Output the (X, Y) coordinate of the center of the cell containing the given text.  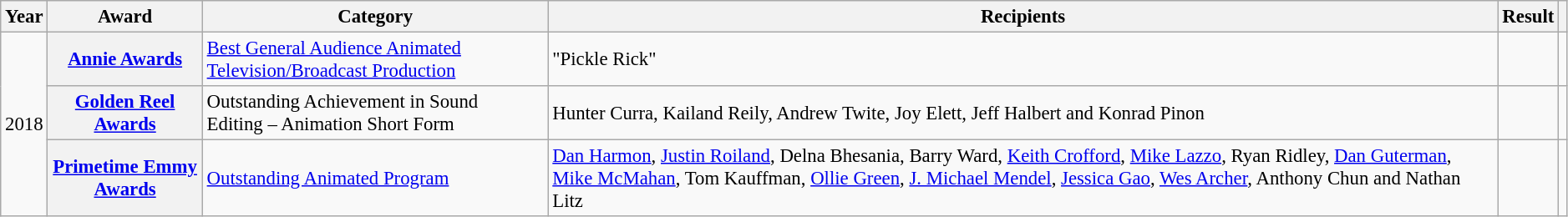
"Pickle Rick" (1022, 60)
Golden Reel Awards (125, 114)
Year (24, 17)
Outstanding Achievement in Sound Editing – Animation Short Form (375, 114)
Recipients (1022, 17)
Primetime Emmy Awards (125, 179)
Award (125, 17)
Hunter Curra, Kailand Reily, Andrew Twite, Joy Elett, Jeff Halbert and Konrad Pinon (1022, 114)
Annie Awards (125, 60)
Outstanding Animated Program (375, 179)
Category (375, 17)
Best General Audience Animated Television/Broadcast Production (375, 60)
Result (1529, 17)
2018 (24, 125)
